Capture the cell that displays the provided text and extract its [X, Y] central coordinate. 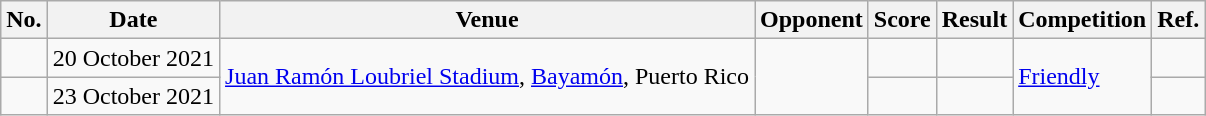
Competition [1082, 20]
Score [902, 20]
Opponent [812, 20]
No. [24, 20]
Result [974, 20]
Juan Ramón Loubriel Stadium, Bayamón, Puerto Rico [488, 77]
Ref. [1178, 20]
Date [133, 20]
Friendly [1082, 77]
Venue [488, 20]
20 October 2021 [133, 58]
23 October 2021 [133, 96]
